For the text-containing cell, return its midpoint in (X, Y) coordinate format. 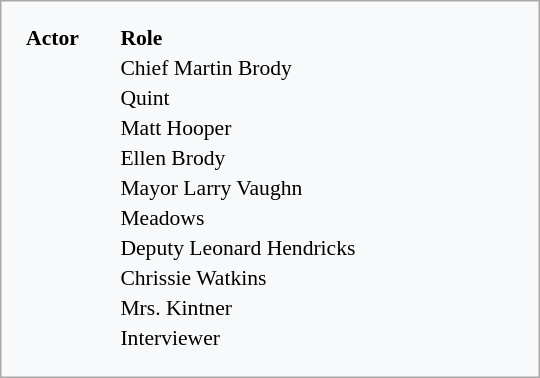
Ellen Brody (317, 159)
Actor (72, 39)
Meadows (317, 219)
Quint (317, 99)
Deputy Leonard Hendricks (317, 249)
Role (317, 39)
Mayor Larry Vaughn (317, 189)
Interviewer (317, 339)
Matt Hooper (317, 129)
Chrissie Watkins (317, 279)
Chief Martin Brody (317, 69)
Mrs. Kintner (317, 309)
